Return (X, Y) of the center of cell containing provided text 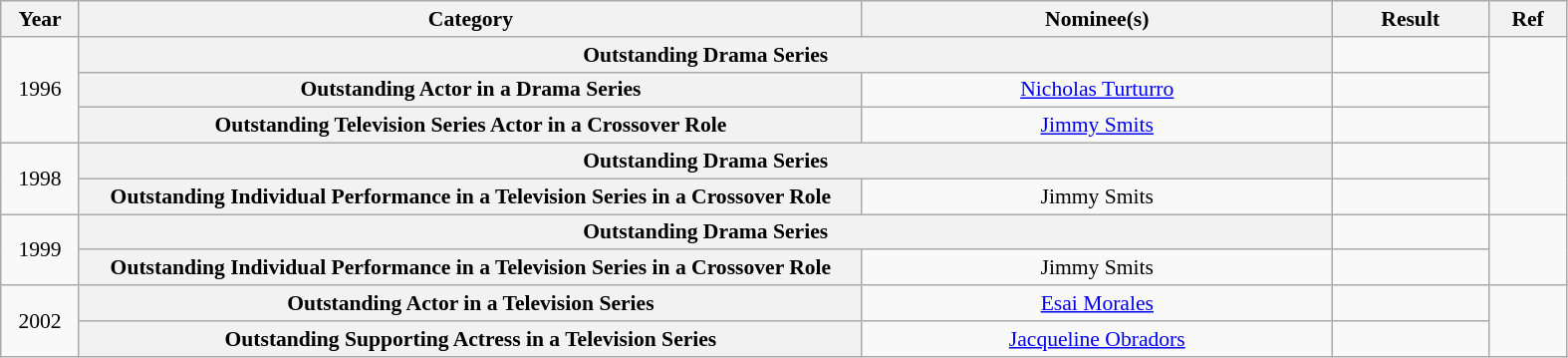
1996 (40, 90)
Outstanding Actor in a Drama Series (470, 90)
Outstanding Supporting Actress in a Television Series (470, 339)
2002 (40, 321)
Nominee(s) (1097, 19)
Outstanding Actor in a Television Series (470, 303)
Outstanding Television Series Actor in a Crossover Role (470, 126)
1998 (40, 179)
Result (1411, 19)
Category (470, 19)
Esai Morales (1097, 303)
Jacqueline Obradors (1097, 339)
1999 (40, 249)
Year (40, 19)
Ref (1528, 19)
Nicholas Turturro (1097, 90)
